From the cell containing the given text, extract its center point as [x, y] coordinate. 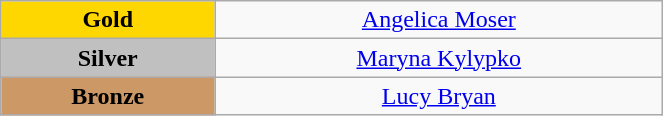
Bronze [108, 96]
Angelica Moser [439, 20]
Gold [108, 20]
Maryna Kylypko [439, 58]
Silver [108, 58]
Lucy Bryan [439, 96]
